Find where the given text appears and provide that cell's center as (x, y) coordinate. 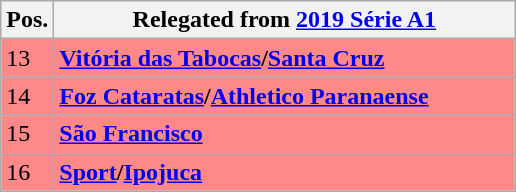
Foz Cataratas/Athletico Paranaense (284, 96)
Sport/Ipojuca (284, 172)
Vitória das Tabocas/Santa Cruz (284, 58)
14 (28, 96)
13 (28, 58)
Pos. (28, 20)
Relegated from 2019 Série A1 (284, 20)
16 (28, 172)
São Francisco (284, 134)
15 (28, 134)
